Capture the cell that displays the provided text and extract its (x, y) central coordinate. 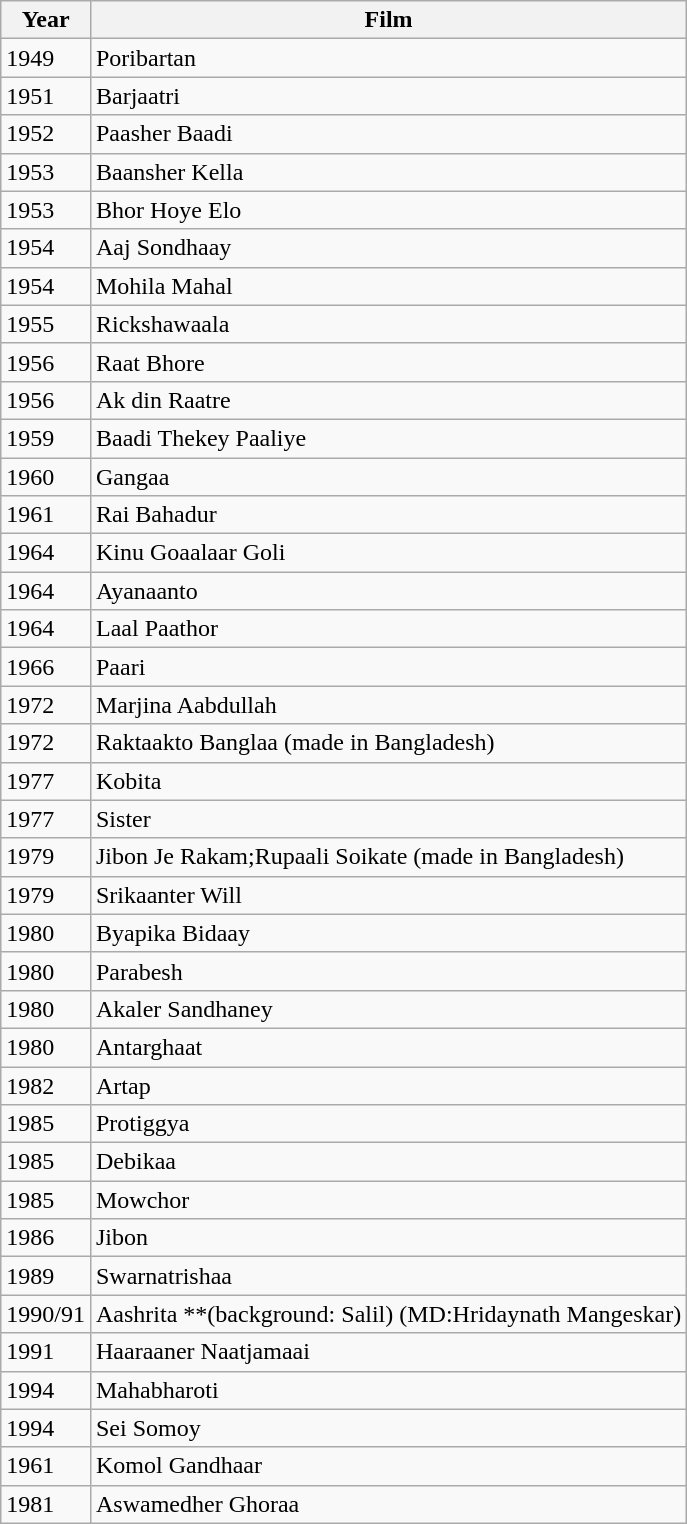
1982 (46, 1085)
Barjaatri (388, 96)
Gangaa (388, 477)
Laal Paathor (388, 629)
Paasher Baadi (388, 134)
Raktaakto Banglaa (made in Bangladesh) (388, 743)
Film (388, 20)
Paari (388, 667)
Aswamedher Ghoraa (388, 1504)
Aaj Sondhaay (388, 248)
1981 (46, 1504)
Sei Somoy (388, 1428)
Year (46, 20)
Baadi Thekey Paaliye (388, 438)
Haaraaner Naatjamaai (388, 1352)
Aashrita **(background: Salil) (MD:Hridaynath Mangeskar) (388, 1314)
1991 (46, 1352)
Kinu Goaalaar Goli (388, 553)
1986 (46, 1238)
1966 (46, 667)
Byapika Bidaay (388, 933)
1952 (46, 134)
Rai Bahadur (388, 515)
1955 (46, 324)
1989 (46, 1276)
Baansher Kella (388, 172)
1959 (46, 438)
Kobita (388, 781)
Ayanaanto (388, 591)
Rickshawaala (388, 324)
Poribartan (388, 58)
Swarnatrishaa (388, 1276)
Komol Gandhaar (388, 1466)
Jibon (388, 1238)
Sister (388, 819)
1990/91 (46, 1314)
1949 (46, 58)
Raat Bhore (388, 362)
Ak din Raatre (388, 400)
Marjina Aabdullah (388, 705)
1951 (46, 96)
Srikaanter Will (388, 895)
Protiggya (388, 1124)
Mohila Mahal (388, 286)
Debikaa (388, 1162)
1960 (46, 477)
Bhor Hoye Elo (388, 210)
Akaler Sandhaney (388, 1009)
Antarghaat (388, 1047)
Mowchor (388, 1200)
Jibon Je Rakam;Rupaali Soikate (made in Bangladesh) (388, 857)
Parabesh (388, 971)
Artap (388, 1085)
Mahabharoti (388, 1390)
